Detect which cell encompasses the target text, then output its (X, Y) center coordinate. 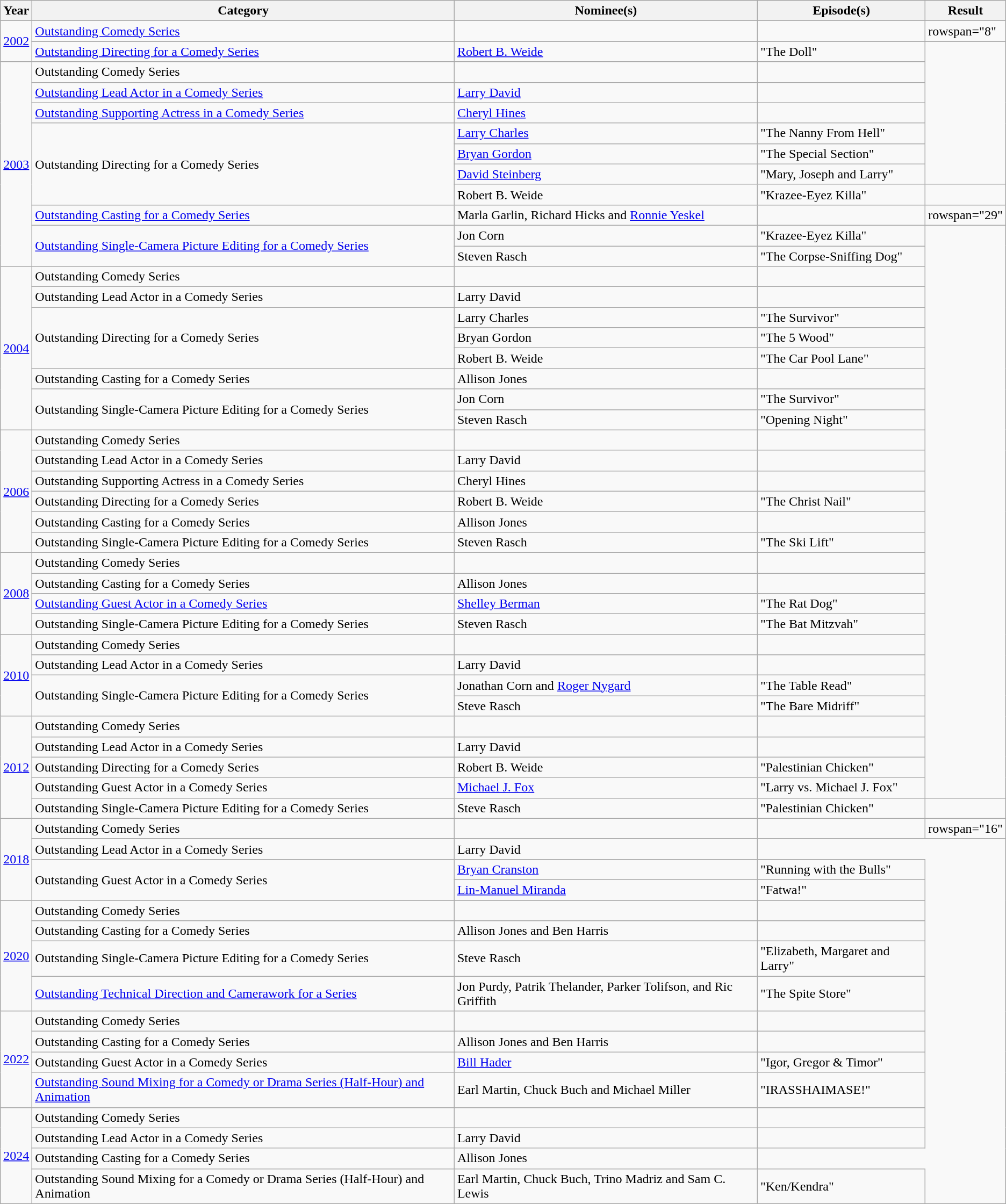
"The 5 Wood" (841, 338)
"The Ski Lift" (841, 542)
Episode(s) (841, 11)
Bryan Cranston (606, 869)
Nominee(s) (606, 11)
"The Special Section" (841, 154)
Lin-Manuel Miranda (606, 890)
Earl Martin, Chuck Buch, Trino Madriz and Sam C. Lewis (606, 1186)
2012 (16, 767)
2022 (16, 1059)
2020 (16, 956)
"Ken/Kendra" (841, 1186)
Jonathan Corn and Roger Nygard (606, 686)
David Steinberg (606, 174)
"The Nanny From Hell" (841, 133)
"The Table Read" (841, 686)
"The Christ Nail" (841, 501)
Year (16, 11)
"IRASSHAIMASE!" (841, 1090)
Bill Hader (606, 1062)
rowspan="8" (966, 31)
"Mary, Joseph and Larry" (841, 174)
"Running with the Bulls" (841, 869)
"The Doll" (841, 52)
rowspan="29" (966, 215)
Outstanding Technical Direction and Camerawork for a Series (243, 994)
"The Spite Store" (841, 994)
"Opening Night" (841, 420)
"The Rat Dog" (841, 604)
"The Car Pool Lane" (841, 358)
2008 (16, 593)
Shelley Berman (606, 604)
2024 (16, 1155)
Jon Purdy, Patrik Thelander, Parker Tolifson, and Ric Griffith (606, 994)
"The Bat Mitzvah" (841, 624)
"The Bare Midriff" (841, 706)
2002 (16, 41)
2004 (16, 348)
Earl Martin, Chuck Buch and Michael Miller (606, 1090)
2003 (16, 164)
"Elizabeth, Margaret and Larry" (841, 958)
"Larry vs. Michael J. Fox" (841, 788)
Marla Garlin, Richard Hicks and Ronnie Yeskel (606, 215)
Category (243, 11)
Michael J. Fox (606, 788)
rowspan="16" (966, 828)
2006 (16, 491)
"Igor, Gregor & Timor" (841, 1062)
2010 (16, 675)
2018 (16, 859)
Result (966, 11)
"The Corpse-Sniffing Dog" (841, 256)
"Fatwa!" (841, 890)
